Locate the cell with the specified text and output its (X, Y) center coordinate. 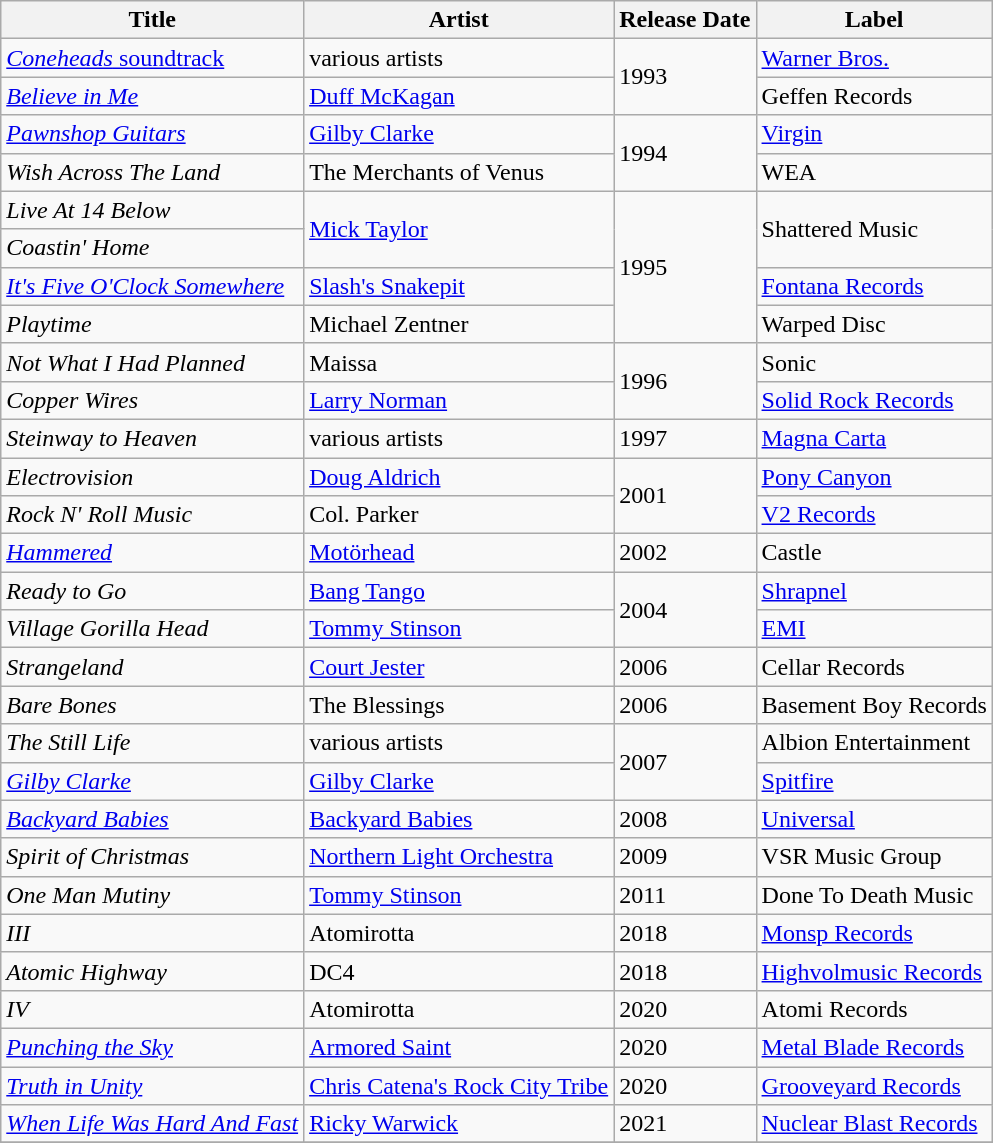
Pony Canyon (874, 477)
Universal (874, 819)
Shattered Music (874, 229)
EMI (874, 629)
The Blessings (459, 705)
2008 (685, 819)
Virgin (874, 134)
Metal Blade Records (874, 1047)
Believe in Me (152, 96)
Highvolmusic Records (874, 971)
1994 (685, 153)
Mick Taylor (459, 229)
Slash's Snakepit (459, 286)
It's Five O'Clock Somewhere (152, 286)
Nuclear Blast Records (874, 1124)
Hammered (152, 553)
Spirit of Christmas (152, 857)
Maissa (459, 362)
1997 (685, 438)
Coneheads soundtrack (152, 58)
Done To Death Music (874, 895)
Wish Across The Land (152, 172)
Motörhead (459, 553)
Playtime (152, 324)
VSR Music Group (874, 857)
Strangeland (152, 667)
Atomi Records (874, 1009)
Bare Bones (152, 705)
Chris Catena's Rock City Tribe (459, 1085)
Live At 14 Below (152, 210)
Cellar Records (874, 667)
Label (874, 20)
2011 (685, 895)
III (152, 933)
Magna Carta (874, 438)
Fontana Records (874, 286)
Monsp Records (874, 933)
Col. Parker (459, 515)
1993 (685, 77)
IV (152, 1009)
Village Gorilla Head (152, 629)
WEA (874, 172)
Basement Boy Records (874, 705)
2007 (685, 762)
Geffen Records (874, 96)
Not What I Had Planned (152, 362)
Artist (459, 20)
One Man Mutiny (152, 895)
Sonic (874, 362)
Castle (874, 553)
Rock N' Roll Music (152, 515)
Larry Norman (459, 400)
Michael Zentner (459, 324)
Grooveyard Records (874, 1085)
Punching the Sky (152, 1047)
When Life Was Hard And Fast (152, 1124)
The Merchants of Venus (459, 172)
Atomic Highway (152, 971)
Warner Bros. (874, 58)
Armored Saint (459, 1047)
2009 (685, 857)
Bang Tango (459, 591)
Ready to Go (152, 591)
Pawnshop Guitars (152, 134)
Ricky Warwick (459, 1124)
Northern Light Orchestra (459, 857)
Title (152, 20)
Release Date (685, 20)
1995 (685, 267)
DC4 (459, 971)
2001 (685, 496)
Electrovision (152, 477)
Doug Aldrich (459, 477)
2004 (685, 610)
Court Jester (459, 667)
Duff McKagan (459, 96)
Shrapnel (874, 591)
Warped Disc (874, 324)
Copper Wires (152, 400)
Truth in Unity (152, 1085)
Spitfire (874, 781)
2021 (685, 1124)
V2 Records (874, 515)
Solid Rock Records (874, 400)
Steinway to Heaven (152, 438)
1996 (685, 381)
The Still Life (152, 743)
Coastin' Home (152, 248)
Albion Entertainment (874, 743)
2002 (685, 553)
